Return (X, Y) of the center of cell containing provided text 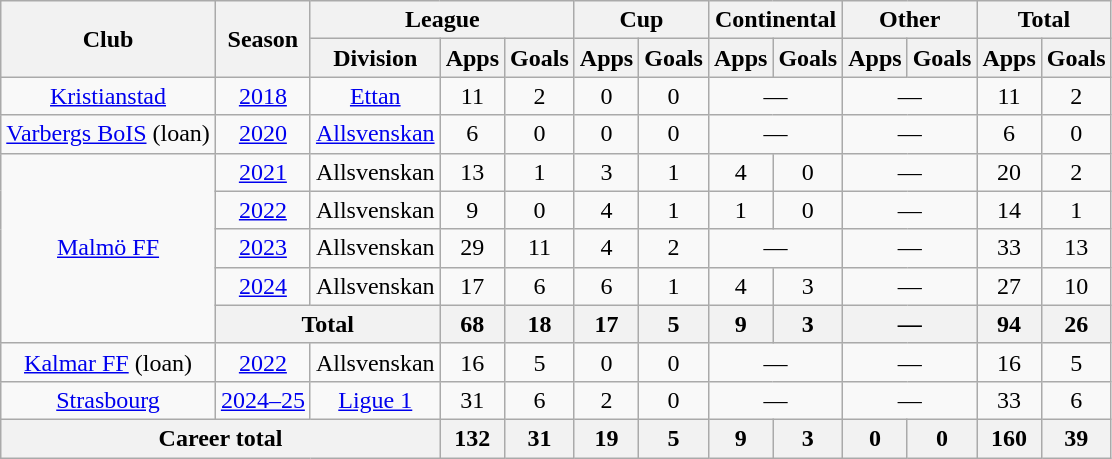
Ligue 1 (375, 400)
Club (108, 39)
2023 (262, 248)
39 (1076, 438)
19 (606, 438)
Division (375, 58)
Season (262, 39)
132 (472, 438)
68 (472, 324)
2024–25 (262, 400)
Other (910, 20)
Career total (220, 438)
2020 (262, 134)
Ettan (375, 96)
Continental (775, 20)
27 (1009, 286)
Strasbourg (108, 400)
20 (1009, 172)
14 (1009, 210)
2024 (262, 286)
2018 (262, 96)
26 (1076, 324)
Malmö FF (108, 248)
10 (1076, 286)
Varbergs BoIS (loan) (108, 134)
Kristianstad (108, 96)
94 (1009, 324)
29 (472, 248)
160 (1009, 438)
18 (540, 324)
2021 (262, 172)
Cup (641, 20)
League (442, 20)
Kalmar FF (loan) (108, 362)
